For the text-containing cell, return its midpoint in (x, y) coordinate format. 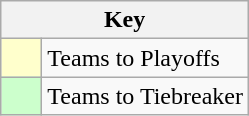
Teams to Playoffs (146, 58)
Key (125, 20)
Teams to Tiebreaker (146, 96)
